Capture the cell that displays the provided text and extract its (x, y) central coordinate. 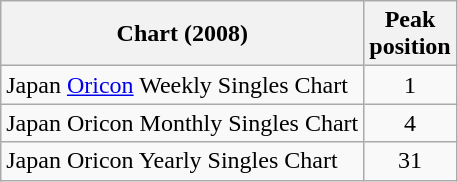
Japan Oricon Yearly Singles Chart (182, 161)
4 (410, 123)
Japan Oricon Weekly Singles Chart (182, 85)
Japan Oricon Monthly Singles Chart (182, 123)
Peakposition (410, 34)
1 (410, 85)
Chart (2008) (182, 34)
31 (410, 161)
